Scan for the cell matching the given text and deliver its (X, Y) coordinate at center. 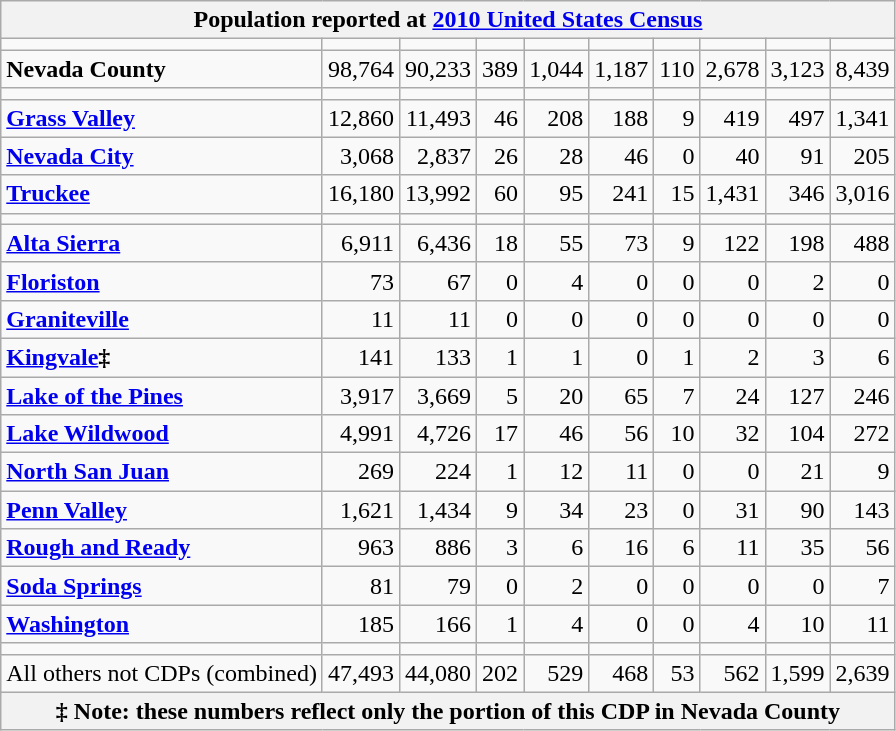
3,068 (360, 156)
272 (862, 434)
North San Juan (162, 472)
185 (360, 624)
389 (500, 69)
26 (500, 156)
Nevada County (162, 69)
269 (360, 472)
2,639 (862, 673)
241 (622, 194)
127 (798, 395)
Washington (162, 624)
21 (798, 472)
963 (360, 548)
67 (438, 281)
246 (862, 395)
79 (438, 586)
133 (438, 357)
95 (556, 194)
47,493 (360, 673)
16 (622, 548)
488 (862, 243)
497 (798, 118)
All others not CDPs (combined) (162, 673)
4,726 (438, 434)
Population reported at 2010 United States Census (448, 20)
55 (556, 243)
224 (438, 472)
6,911 (360, 243)
20 (556, 395)
3,917 (360, 395)
2,678 (732, 69)
28 (556, 156)
2,837 (438, 156)
32 (732, 434)
Floriston (162, 281)
Nevada City (162, 156)
17 (500, 434)
1,341 (862, 118)
1,599 (798, 673)
3,669 (438, 395)
12,860 (360, 118)
110 (677, 69)
202 (500, 673)
53 (677, 673)
91 (798, 156)
208 (556, 118)
419 (732, 118)
12 (556, 472)
6,436 (438, 243)
23 (622, 510)
Lake Wildwood (162, 434)
5 (500, 395)
31 (732, 510)
562 (732, 673)
60 (500, 194)
Penn Valley (162, 510)
205 (862, 156)
34 (556, 510)
65 (622, 395)
198 (798, 243)
15 (677, 194)
8,439 (862, 69)
‡ Note: these numbers reflect only the portion of this CDP in Nevada County (448, 711)
188 (622, 118)
166 (438, 624)
Kingvale‡ (162, 357)
Soda Springs (162, 586)
346 (798, 194)
1,431 (732, 194)
13,992 (438, 194)
Alta Sierra (162, 243)
529 (556, 673)
1,044 (556, 69)
Truckee (162, 194)
90,233 (438, 69)
40 (732, 156)
4,991 (360, 434)
11,493 (438, 118)
16,180 (360, 194)
143 (862, 510)
90 (798, 510)
44,080 (438, 673)
24 (732, 395)
122 (732, 243)
Grass Valley (162, 118)
1,187 (622, 69)
1,434 (438, 510)
1,621 (360, 510)
18 (500, 243)
3,016 (862, 194)
35 (798, 548)
Graniteville (162, 319)
141 (360, 357)
81 (360, 586)
Rough and Ready (162, 548)
Lake of the Pines (162, 395)
98,764 (360, 69)
104 (798, 434)
886 (438, 548)
468 (622, 673)
3,123 (798, 69)
